Locate the cell with the specified text and output its (x, y) center coordinate. 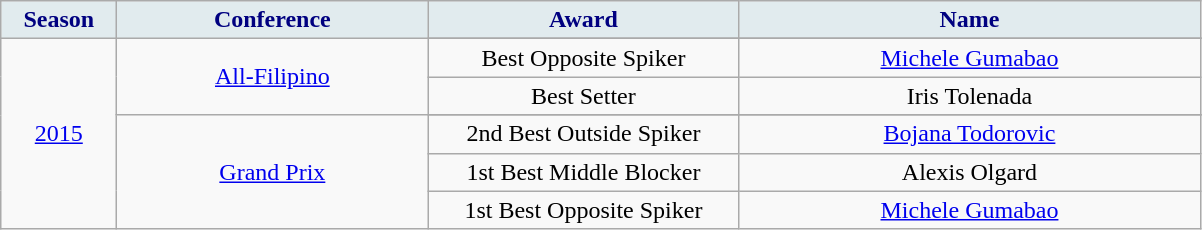
Best Setter (584, 96)
Award (584, 20)
Season (59, 20)
1st Best Opposite Spiker (584, 210)
Alexis Olgard (970, 172)
Iris Tolenada (970, 96)
Conference (272, 20)
Name (970, 20)
1st Best Middle Blocker (584, 172)
2015 (59, 134)
Best Opposite Spiker (584, 58)
2nd Best Outside Spiker (584, 134)
All-Filipino (272, 77)
Bojana Todorovic (970, 134)
Grand Prix (272, 172)
